Determine the [X, Y] coordinate at the center of the cell enclosing the given text.  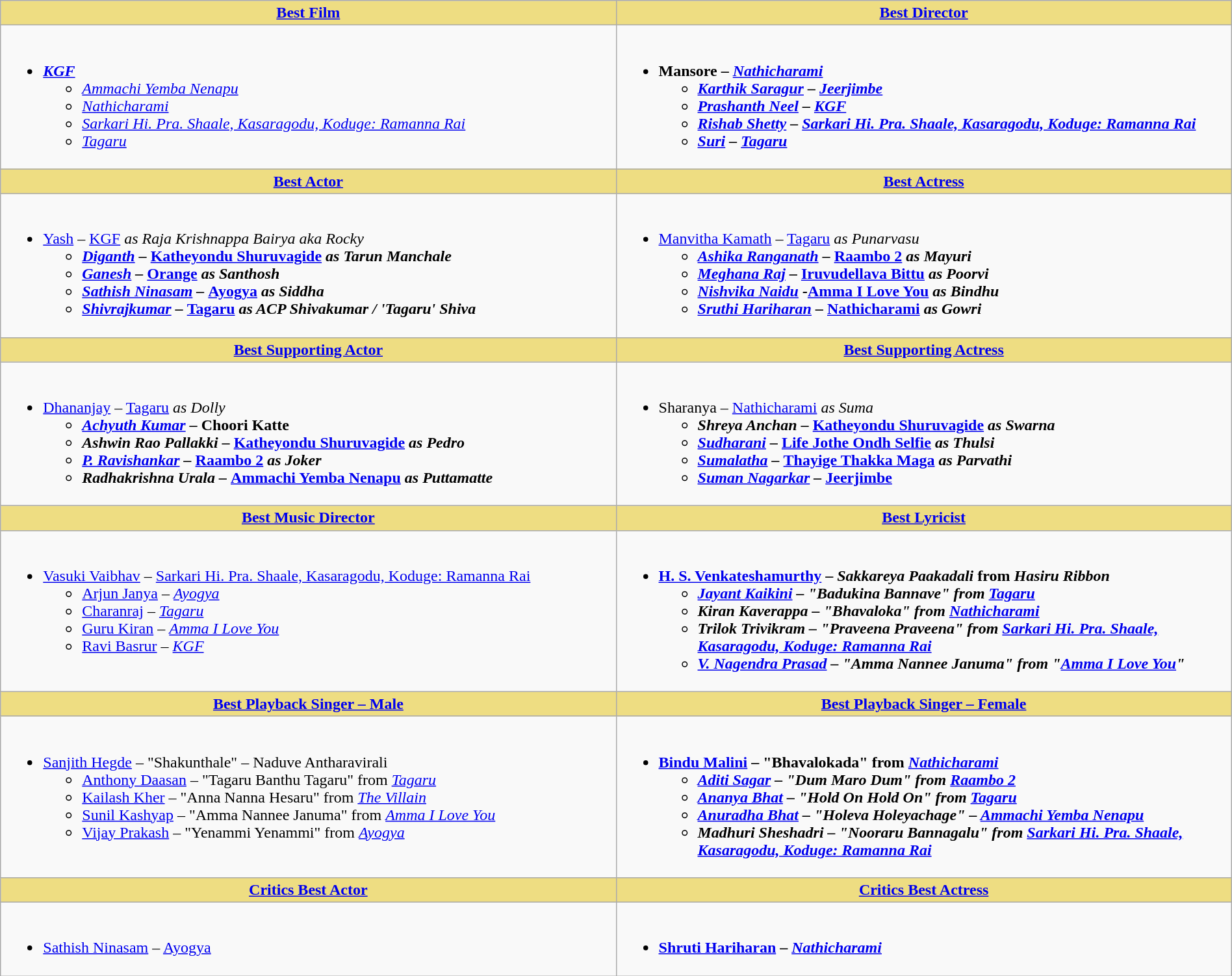
Shruti Hariharan – Nathicharami [924, 938]
Best Music Director [308, 518]
Best Supporting Actor [308, 350]
Best Lyricist [924, 518]
Best Film [308, 13]
Critics Best Actress [924, 890]
Best Playback Singer – Male [308, 704]
Best Actor [308, 181]
Best Director [924, 13]
Sathish Ninasam – Ayogya [308, 938]
Best Supporting Actress [924, 350]
Best Playback Singer – Female [924, 704]
Critics Best Actor [308, 890]
KGFAmmachi Yemba NenapuNathicharamiSarkari Hi. Pra. Shaale, Kasaragodu, Koduge: Ramanna RaiTagaru [308, 97]
Best Actress [924, 181]
